Provide the [x, y] coordinate of the cell's center where the given text is located.  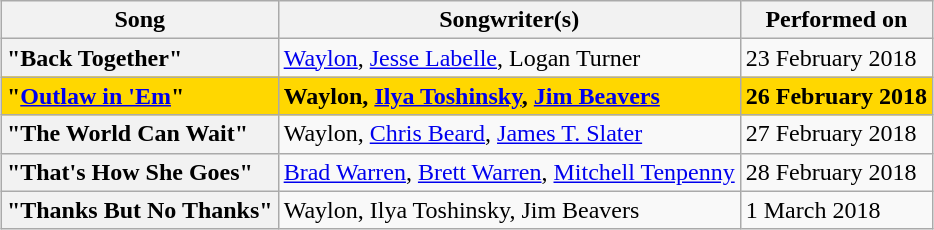
Waylon, Jesse Labelle, Logan Turner [509, 58]
"Outlaw in 'Em" [140, 96]
Performed on [836, 20]
1 March 2018 [836, 210]
"Thanks But No Thanks" [140, 210]
Song [140, 20]
"Back Together" [140, 58]
28 February 2018 [836, 172]
27 February 2018 [836, 134]
23 February 2018 [836, 58]
26 February 2018 [836, 96]
Waylon, Chris Beard, James T. Slater [509, 134]
"The World Can Wait" [140, 134]
Brad Warren, Brett Warren, Mitchell Tenpenny [509, 172]
Songwriter(s) [509, 20]
"That's How She Goes" [140, 172]
